Determine the [x, y] coordinate at the center of the cell enclosing the given text.  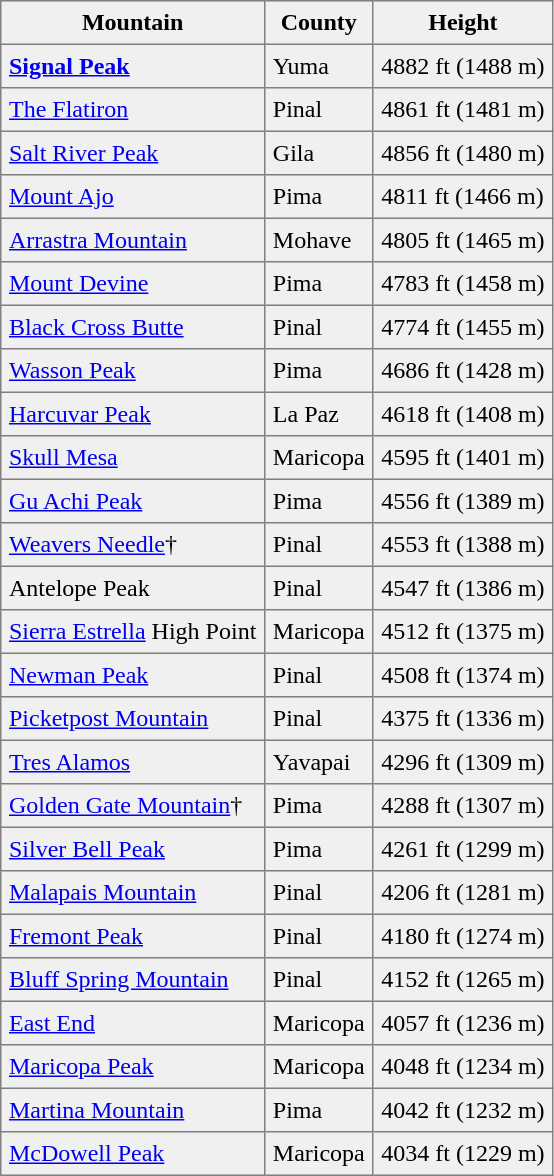
Harcuvar Peak [133, 414]
East End [133, 1023]
4375 ft (1336 m) [463, 719]
Antelope Peak [133, 588]
4686 ft (1428 m) [463, 371]
4180 ft (1274 m) [463, 936]
Arrastra Mountain [133, 240]
Fremont Peak [133, 936]
Silver Bell Peak [133, 849]
4296 ft (1309 m) [463, 762]
McDowell Peak [133, 1154]
4508 ft (1374 m) [463, 675]
4206 ft (1281 m) [463, 893]
Yuma [319, 66]
Malapais Mountain [133, 893]
4856 ft (1480 m) [463, 153]
Maricopa Peak [133, 1067]
Sierra Estrella High Point [133, 632]
4034 ft (1229 m) [463, 1154]
4057 ft (1236 m) [463, 1023]
Height [463, 23]
4547 ft (1386 m) [463, 588]
4042 ft (1232 m) [463, 1110]
4774 ft (1455 m) [463, 327]
Mohave [319, 240]
Mount Devine [133, 284]
Yavapai [319, 762]
Gila [319, 153]
Gu Achi Peak [133, 501]
La Paz [319, 414]
4512 ft (1375 m) [463, 632]
Newman Peak [133, 675]
4882 ft (1488 m) [463, 66]
4556 ft (1389 m) [463, 501]
County [319, 23]
4805 ft (1465 m) [463, 240]
Bluff Spring Mountain [133, 980]
4783 ft (1458 m) [463, 284]
Weavers Needle† [133, 545]
Wasson Peak [133, 371]
Black Cross Butte [133, 327]
Skull Mesa [133, 458]
4861 ft (1481 m) [463, 110]
Mountain [133, 23]
Martina Mountain [133, 1110]
Salt River Peak [133, 153]
The Flatiron [133, 110]
4811 ft (1466 m) [463, 197]
Tres Alamos [133, 762]
4595 ft (1401 m) [463, 458]
4048 ft (1234 m) [463, 1067]
Golden Gate Mountain† [133, 806]
4618 ft (1408 m) [463, 414]
4152 ft (1265 m) [463, 980]
Picketpost Mountain [133, 719]
4553 ft (1388 m) [463, 545]
Signal Peak [133, 66]
4288 ft (1307 m) [463, 806]
Mount Ajo [133, 197]
4261 ft (1299 m) [463, 849]
